Return the [X, Y] coordinate for the center point of the cell that contains the specified text.  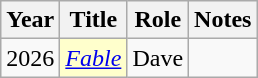
2026 [30, 58]
Dave [158, 58]
Year [30, 20]
Fable [94, 58]
Notes [223, 20]
Title [94, 20]
Role [158, 20]
